Find where the given text appears and provide that cell's center as (x, y) coordinate. 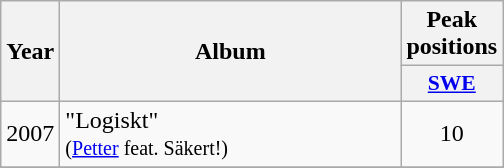
SWE (452, 84)
10 (452, 134)
Year (30, 52)
2007 (30, 134)
Peak positions (452, 34)
"Logiskt"(Petter feat. Säkert!) (230, 134)
Album (230, 52)
